Search for the cell housing the specified text and yield its [x, y] center coordinate. 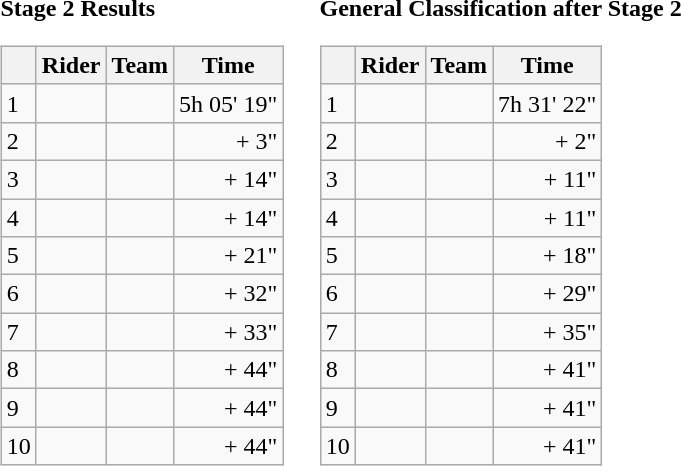
+ 21" [228, 256]
+ 2" [548, 141]
+ 3" [228, 141]
+ 35" [548, 332]
+ 18" [548, 256]
+ 32" [228, 294]
+ 33" [228, 332]
+ 29" [548, 294]
7h 31' 22" [548, 103]
5h 05' 19" [228, 103]
